Locate the cell with the specified text and output its (x, y) center coordinate. 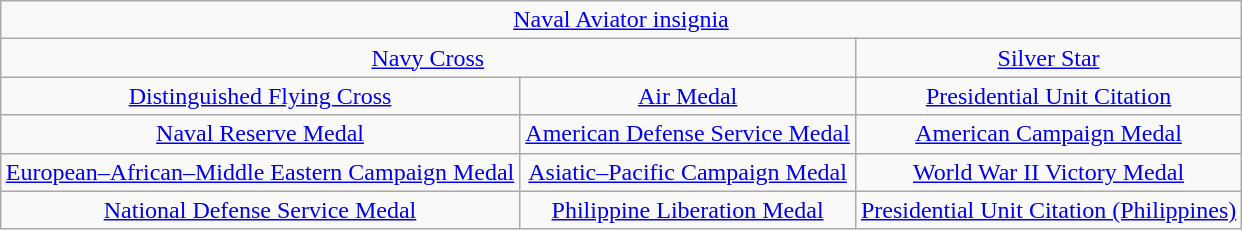
Silver Star (1048, 58)
Philippine Liberation Medal (688, 210)
Navy Cross (428, 58)
European–African–Middle Eastern Campaign Medal (260, 172)
Presidential Unit Citation (Philippines) (1048, 210)
Asiatic–Pacific Campaign Medal (688, 172)
World War II Victory Medal (1048, 172)
Air Medal (688, 96)
American Defense Service Medal (688, 134)
Naval Reserve Medal (260, 134)
National Defense Service Medal (260, 210)
Distinguished Flying Cross (260, 96)
Presidential Unit Citation (1048, 96)
Naval Aviator insignia (621, 20)
American Campaign Medal (1048, 134)
